Output the (X, Y) coordinate of the center of the cell containing the given text.  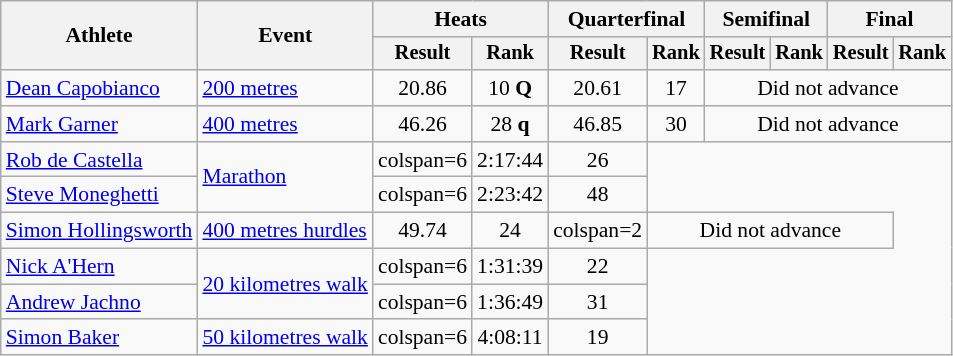
Semifinal (766, 19)
50 kilometres walk (285, 338)
Final (890, 19)
1:31:39 (510, 267)
Event (285, 36)
400 metres hurdles (285, 231)
200 metres (285, 88)
20.61 (598, 88)
2:23:42 (510, 195)
46.26 (422, 124)
4:08:11 (510, 338)
Andrew Jachno (100, 302)
31 (598, 302)
Heats (460, 19)
28 q (510, 124)
Simon Baker (100, 338)
Dean Capobianco (100, 88)
48 (598, 195)
Rob de Castella (100, 160)
49.74 (422, 231)
400 metres (285, 124)
17 (676, 88)
Athlete (100, 36)
19 (598, 338)
46.85 (598, 124)
Marathon (285, 178)
20.86 (422, 88)
20 kilometres walk (285, 284)
Simon Hollingsworth (100, 231)
colspan=2 (598, 231)
30 (676, 124)
1:36:49 (510, 302)
22 (598, 267)
24 (510, 231)
Nick A'Hern (100, 267)
Steve Moneghetti (100, 195)
Quarterfinal (626, 19)
10 Q (510, 88)
2:17:44 (510, 160)
26 (598, 160)
Mark Garner (100, 124)
